Scan for the cell matching the given text and deliver its (X, Y) coordinate at center. 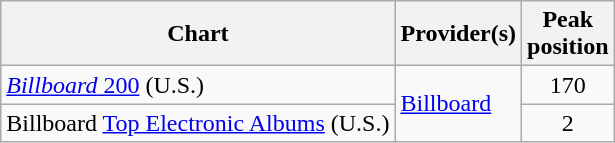
Billboard Top Electronic Albums (U.S.) (198, 123)
170 (568, 85)
Peakposition (568, 34)
Provider(s) (458, 34)
Billboard (458, 104)
2 (568, 123)
Chart (198, 34)
Billboard 200 (U.S.) (198, 85)
